Return (x, y) of the center of cell containing provided text 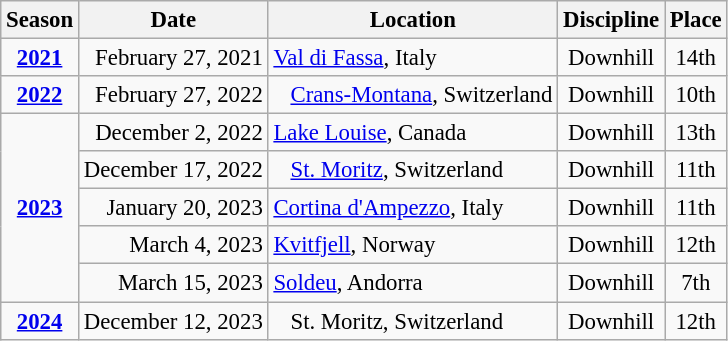
Location (413, 20)
February 27, 2022 (173, 95)
10th (695, 95)
7th (695, 283)
February 27, 2021 (173, 58)
Date (173, 20)
January 20, 2023 (173, 208)
2024 (40, 321)
Cortina d'Ampezzo, Italy (413, 208)
March 4, 2023 (173, 245)
Discipline (612, 20)
2023 (40, 208)
Kvitfjell, Norway (413, 245)
Soldeu, Andorra (413, 283)
Crans-Montana, Switzerland (413, 95)
December 2, 2022 (173, 133)
Place (695, 20)
December 17, 2022 (173, 170)
2022 (40, 95)
Val di Fassa, Italy (413, 58)
14th (695, 58)
Season (40, 20)
December 12, 2023 (173, 321)
March 15, 2023 (173, 283)
Lake Louise, Canada (413, 133)
13th (695, 133)
2021 (40, 58)
